Return (x, y) of the center of cell containing provided text 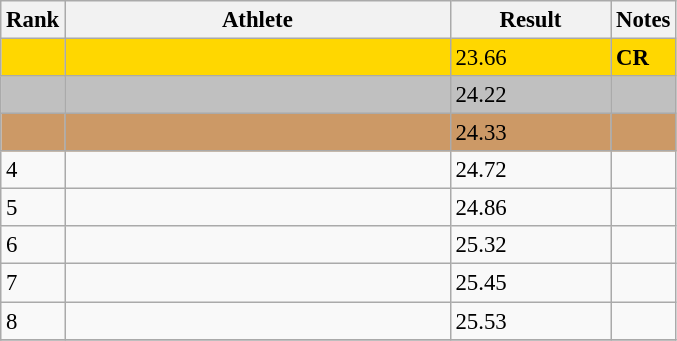
7 (33, 283)
Notes (644, 20)
Result (530, 20)
8 (33, 321)
CR (644, 58)
24.86 (530, 208)
25.32 (530, 245)
Athlete (258, 20)
23.66 (530, 58)
24.72 (530, 170)
25.45 (530, 283)
Rank (33, 20)
24.22 (530, 95)
24.33 (530, 133)
5 (33, 208)
6 (33, 245)
4 (33, 170)
25.53 (530, 321)
